Return the (x, y) coordinate for the center point of the cell that contains the specified text.  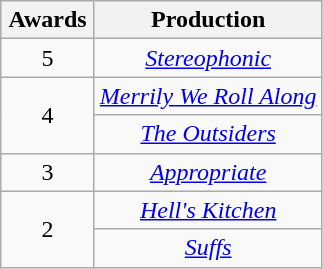
4 (48, 115)
Awards (48, 20)
Suffs (208, 248)
Appropriate (208, 172)
The Outsiders (208, 134)
Production (208, 20)
3 (48, 172)
Stereophonic (208, 58)
5 (48, 58)
Hell's Kitchen (208, 210)
Merrily We Roll Along (208, 96)
2 (48, 229)
